From the cell containing the given text, extract its center point as [x, y] coordinate. 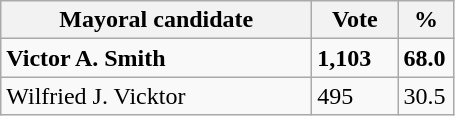
Vote [355, 20]
% [426, 20]
1,103 [355, 58]
30.5 [426, 96]
Victor A. Smith [156, 58]
495 [355, 96]
Wilfried J. Vicktor [156, 96]
68.0 [426, 58]
Mayoral candidate [156, 20]
